From the cell containing the given text, extract its center point as [x, y] coordinate. 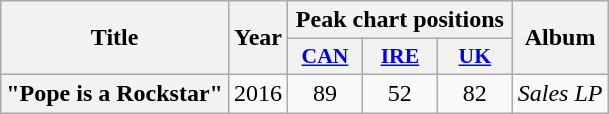
Year [258, 38]
Peak chart positions [400, 20]
82 [474, 93]
Album [560, 38]
Title [115, 38]
52 [400, 93]
UK [474, 57]
Sales LP [560, 93]
89 [326, 93]
2016 [258, 93]
"Pope is a Rockstar" [115, 93]
IRE [400, 57]
CAN [326, 57]
